Provide the (X, Y) coordinate of the cell's center where the given text is located.  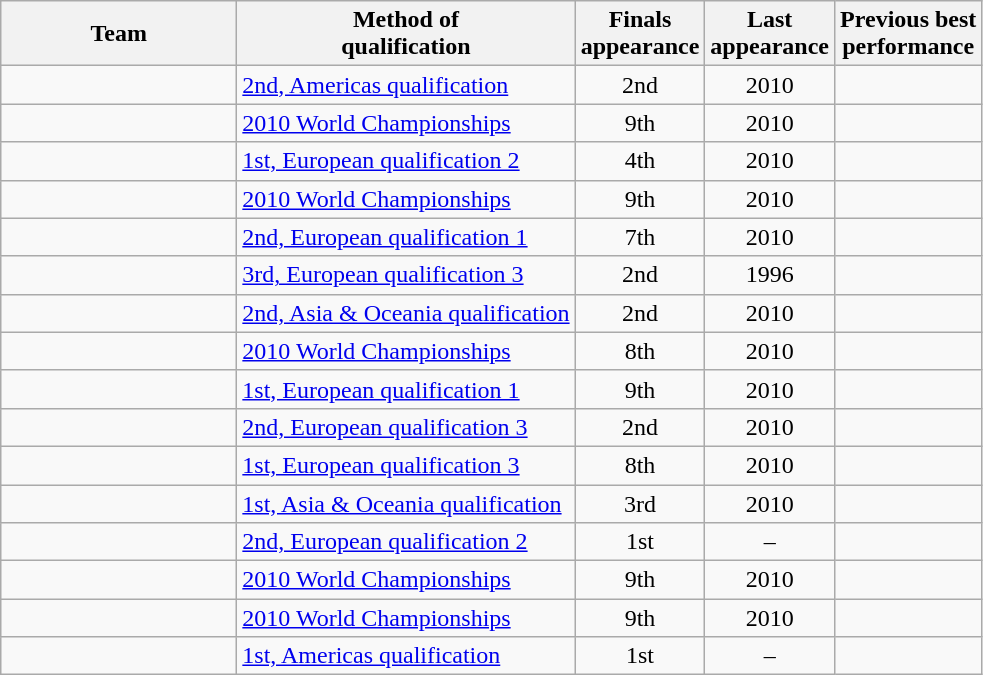
2nd, Americas qualification (406, 85)
2nd, European qualification 1 (406, 237)
Lastappearance (770, 34)
3rd, European qualification 3 (406, 275)
2nd, European qualification 2 (406, 542)
3rd (640, 503)
4th (640, 161)
Previous bestperformance (908, 34)
7th (640, 237)
Team (119, 34)
1st, European qualification 1 (406, 389)
Finalsappearance (640, 34)
1996 (770, 275)
1st, Asia & Oceania qualification (406, 503)
2nd, Asia & Oceania qualification (406, 313)
1st, European qualification 3 (406, 465)
2nd, European qualification 3 (406, 427)
Method ofqualification (406, 34)
1st, European qualification 2 (406, 161)
1st, Americas qualification (406, 656)
